Detect which cell encompasses the target text, then output its [x, y] center coordinate. 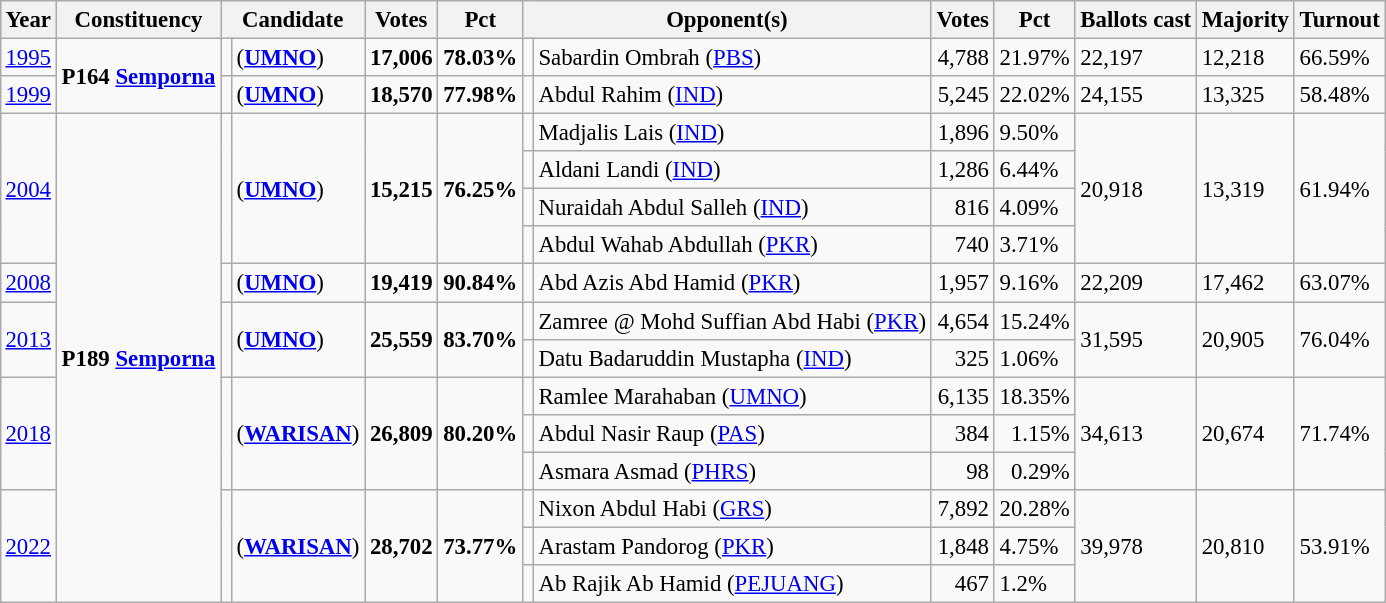
20,674 [1245, 434]
83.70% [480, 340]
9.16% [1034, 283]
2004 [28, 189]
20.28% [1034, 508]
13,319 [1245, 189]
P164 Semporna [138, 76]
1995 [28, 57]
21.97% [1034, 57]
22,209 [1136, 283]
1.06% [1034, 358]
Abdul Nasir Raup (PAS) [732, 433]
17,006 [402, 57]
6.44% [1034, 170]
20,918 [1136, 189]
9.50% [1034, 133]
0.29% [1034, 471]
Year [28, 20]
77.98% [480, 95]
2018 [28, 434]
58.48% [1340, 95]
Majority [1245, 20]
2013 [28, 340]
71.74% [1340, 434]
4.09% [1034, 208]
Madjalis Lais (IND) [732, 133]
98 [962, 471]
Arastam Pandorog (PKR) [732, 546]
76.04% [1340, 340]
467 [962, 584]
19,419 [402, 283]
Turnout [1340, 20]
1,848 [962, 546]
Sabardin Ombrah (PBS) [732, 57]
Constituency [138, 20]
Ab Rajik Ab Hamid (PEJUANG) [732, 584]
1,896 [962, 133]
22,197 [1136, 57]
Zamree @ Mohd Suffian Abd Habi (PKR) [732, 321]
Asmara Asmad (PHRS) [732, 471]
Ballots cast [1136, 20]
31,595 [1136, 340]
78.03% [480, 57]
34,613 [1136, 434]
1999 [28, 95]
1.2% [1034, 584]
P189 Semporna [138, 358]
22.02% [1034, 95]
20,810 [1245, 546]
Candidate [293, 20]
28,702 [402, 546]
66.59% [1340, 57]
12,218 [1245, 57]
4,788 [962, 57]
325 [962, 358]
61.94% [1340, 189]
Ramlee Marahaban (UMNO) [732, 396]
20,905 [1245, 340]
1,957 [962, 283]
3.71% [1034, 245]
24,155 [1136, 95]
7,892 [962, 508]
15.24% [1034, 321]
15,215 [402, 189]
Nixon Abdul Habi (GRS) [732, 508]
Datu Badaruddin Mustapha (IND) [732, 358]
Nuraidah Abdul Salleh (IND) [732, 208]
816 [962, 208]
4,654 [962, 321]
76.25% [480, 189]
63.07% [1340, 283]
90.84% [480, 283]
4.75% [1034, 546]
18.35% [1034, 396]
2022 [28, 546]
1.15% [1034, 433]
1,286 [962, 170]
53.91% [1340, 546]
25,559 [402, 340]
384 [962, 433]
26,809 [402, 434]
Aldani Landi (IND) [732, 170]
39,978 [1136, 546]
2008 [28, 283]
73.77% [480, 546]
13,325 [1245, 95]
Abdul Wahab Abdullah (PKR) [732, 245]
5,245 [962, 95]
80.20% [480, 434]
17,462 [1245, 283]
Opponent(s) [728, 20]
6,135 [962, 396]
18,570 [402, 95]
Abdul Rahim (IND) [732, 95]
Abd Azis Abd Hamid (PKR) [732, 283]
740 [962, 245]
